Pinpoint the cell where the given text exists, returning its [X, Y] midpoint coordinate. 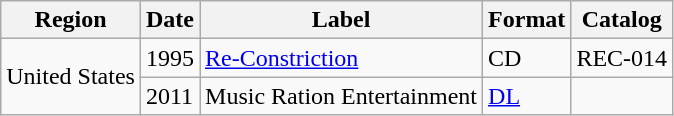
DL [527, 96]
CD [527, 58]
Region [71, 20]
Music Ration Entertainment [342, 96]
Re-Constriction [342, 58]
1995 [170, 58]
United States [71, 77]
2011 [170, 96]
Catalog [622, 20]
REC-014 [622, 58]
Date [170, 20]
Format [527, 20]
Label [342, 20]
